For the text-containing cell, return its midpoint in (x, y) coordinate format. 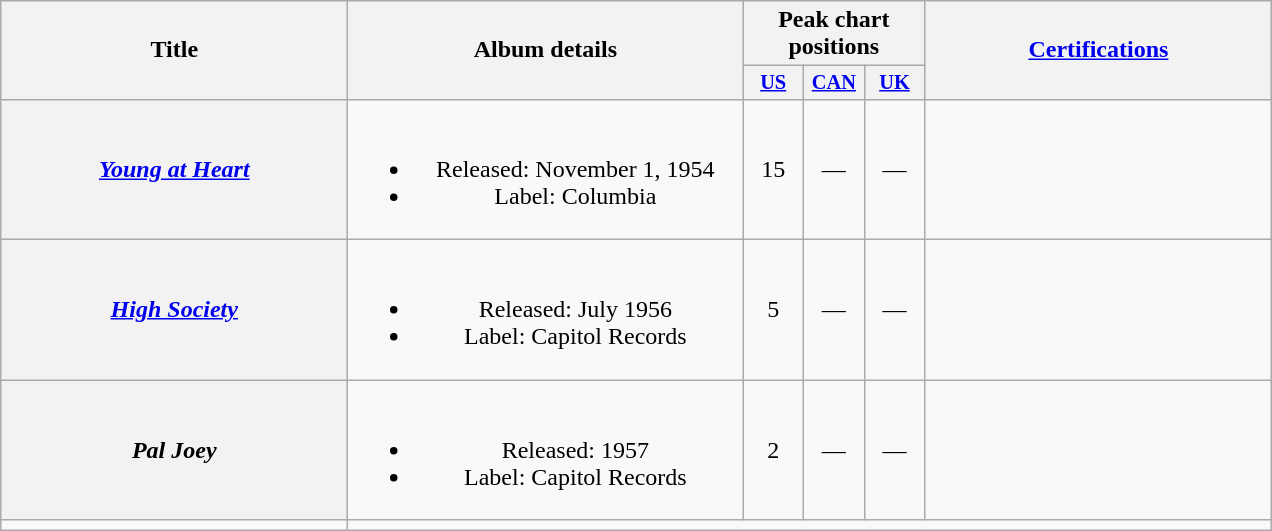
Certifications (1098, 50)
US (774, 83)
UK (894, 83)
CAN (834, 83)
Title (174, 50)
Peak chart positions (834, 34)
High Society (174, 310)
Released: July 1956Label: Capitol Records (546, 310)
Album details (546, 50)
Released: November 1, 1954Label: Columbia (546, 169)
15 (774, 169)
5 (774, 310)
Young at Heart (174, 169)
Released: 1957Label: Capitol Records (546, 450)
2 (774, 450)
Pal Joey (174, 450)
